Provide the [X, Y] coordinate of the cell's center where the given text is located.  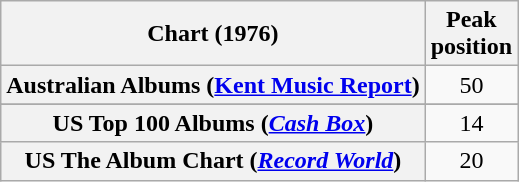
20 [471, 161]
Chart (1976) [213, 34]
Peakposition [471, 34]
US The Album Chart (Record World) [213, 161]
US Top 100 Albums (Cash Box) [213, 123]
Australian Albums (Kent Music Report) [213, 85]
50 [471, 85]
14 [471, 123]
